Pinpoint the cell where the given text exists, returning its [x, y] midpoint coordinate. 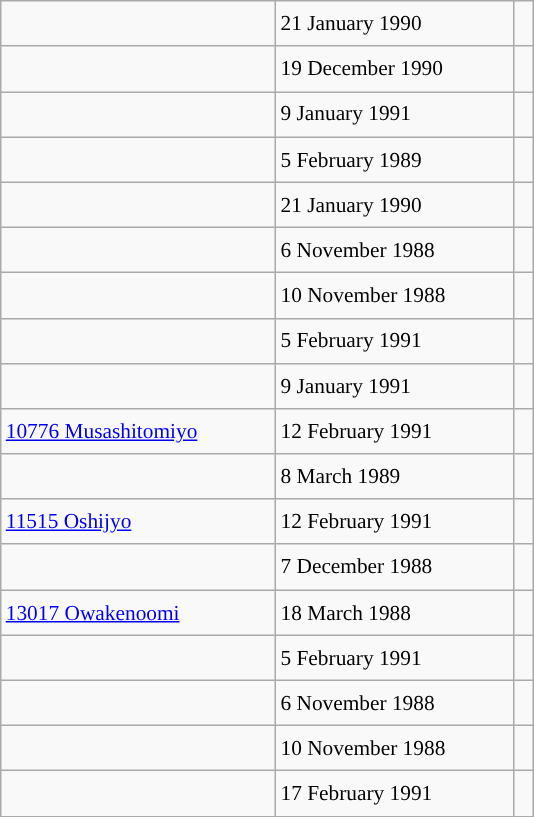
5 February 1989 [394, 160]
7 December 1988 [394, 566]
19 December 1990 [394, 68]
10776 Musashitomiyo [138, 432]
8 March 1989 [394, 476]
17 February 1991 [394, 794]
11515 Oshijyo [138, 522]
13017 Owakenoomi [138, 612]
18 March 1988 [394, 612]
